Determine the [X, Y] coordinate at the center of the cell enclosing the given text.  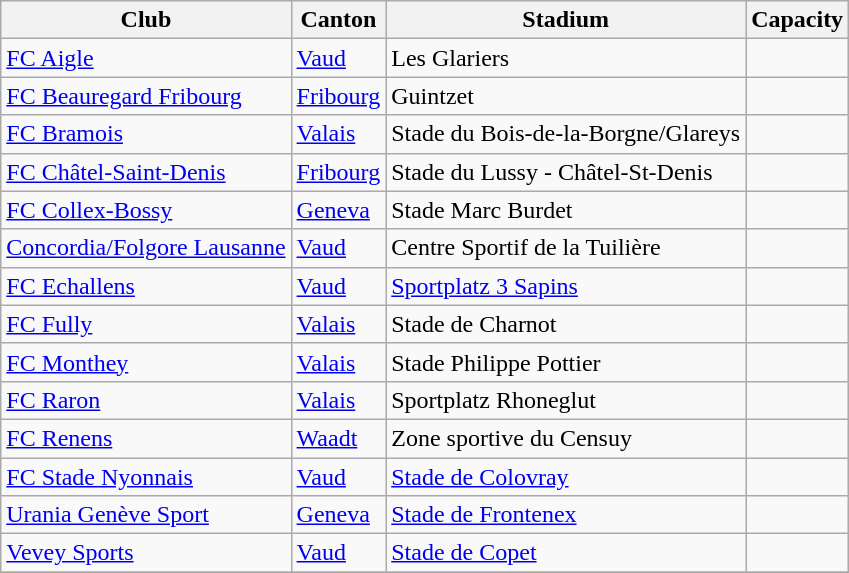
Sportplatz 3 Sapins [566, 286]
Stade de Frontenex [566, 515]
Waadt [338, 438]
Les Glariers [566, 58]
FC Stade Nyonnais [146, 477]
FC Renens [146, 438]
FC Collex-Bossy [146, 210]
FC Beauregard Fribourg [146, 96]
Zone sportive du Censuy [566, 438]
FC Raron [146, 400]
FC Aigle [146, 58]
Sportplatz Rhoneglut [566, 400]
Stade du Lussy - Châtel-St-Denis [566, 172]
Centre Sportif de la Tuilière [566, 248]
Urania Genève Sport [146, 515]
FC Fully [146, 324]
FC Echallens [146, 286]
Stade Philippe Pottier [566, 362]
Stade du Bois-de-la-Borgne/Glareys [566, 134]
Stade de Copet [566, 553]
Stade de Colovray [566, 477]
Stade Marc Burdet [566, 210]
FC Châtel-Saint-Denis [146, 172]
Guintzet [566, 96]
Vevey Sports [146, 553]
Club [146, 20]
Concordia/Folgore Lausanne [146, 248]
Stadium [566, 20]
Canton [338, 20]
FC Bramois [146, 134]
Capacity [798, 20]
FC Monthey [146, 362]
Stade de Charnot [566, 324]
